Scan for the cell matching the given text and deliver its (X, Y) coordinate at center. 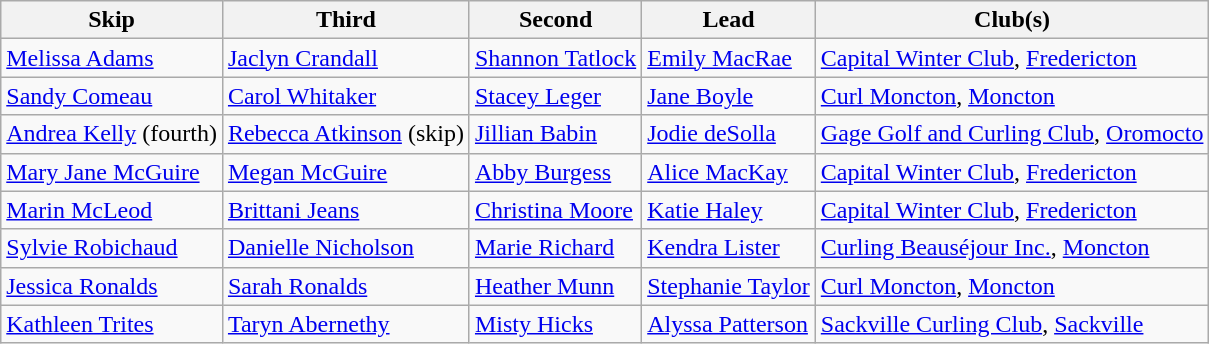
Alyssa Patterson (729, 324)
Shannon Tatlock (555, 58)
Danielle Nicholson (346, 248)
Stacey Leger (555, 96)
Abby Burgess (555, 172)
Megan McGuire (346, 172)
Katie Haley (729, 210)
Jessica Ronalds (112, 286)
Gage Golf and Curling Club, Oromocto (1012, 134)
Misty Hicks (555, 324)
Sarah Ronalds (346, 286)
Second (555, 20)
Taryn Abernethy (346, 324)
Sackville Curling Club, Sackville (1012, 324)
Andrea Kelly (fourth) (112, 134)
Emily MacRae (729, 58)
Club(s) (1012, 20)
Mary Jane McGuire (112, 172)
Carol Whitaker (346, 96)
Brittani Jeans (346, 210)
Skip (112, 20)
Marie Richard (555, 248)
Stephanie Taylor (729, 286)
Kendra Lister (729, 248)
Jillian Babin (555, 134)
Curling Beauséjour Inc., Moncton (1012, 248)
Jaclyn Crandall (346, 58)
Third (346, 20)
Christina Moore (555, 210)
Heather Munn (555, 286)
Kathleen Trites (112, 324)
Lead (729, 20)
Sandy Comeau (112, 96)
Sylvie Robichaud (112, 248)
Jodie deSolla (729, 134)
Marin McLeod (112, 210)
Melissa Adams (112, 58)
Alice MacKay (729, 172)
Jane Boyle (729, 96)
Rebecca Atkinson (skip) (346, 134)
